From the cell containing the given text, extract its center point as [X, Y] coordinate. 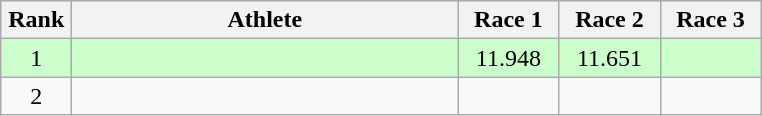
Athlete [265, 20]
Race 2 [610, 20]
11.651 [610, 58]
Race 3 [710, 20]
11.948 [508, 58]
Rank [36, 20]
Race 1 [508, 20]
2 [36, 96]
1 [36, 58]
